Provide the (x, y) coordinate of the cell's center where the given text is located.  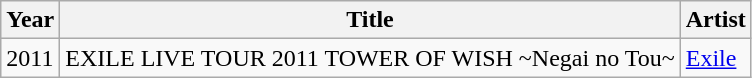
Exile (716, 58)
2011 (30, 58)
Title (370, 20)
Year (30, 20)
Artist (716, 20)
EXILE LIVE TOUR 2011 TOWER OF WISH ~Negai no Tou~ (370, 58)
